Scan for the cell matching the given text and deliver its (X, Y) coordinate at center. 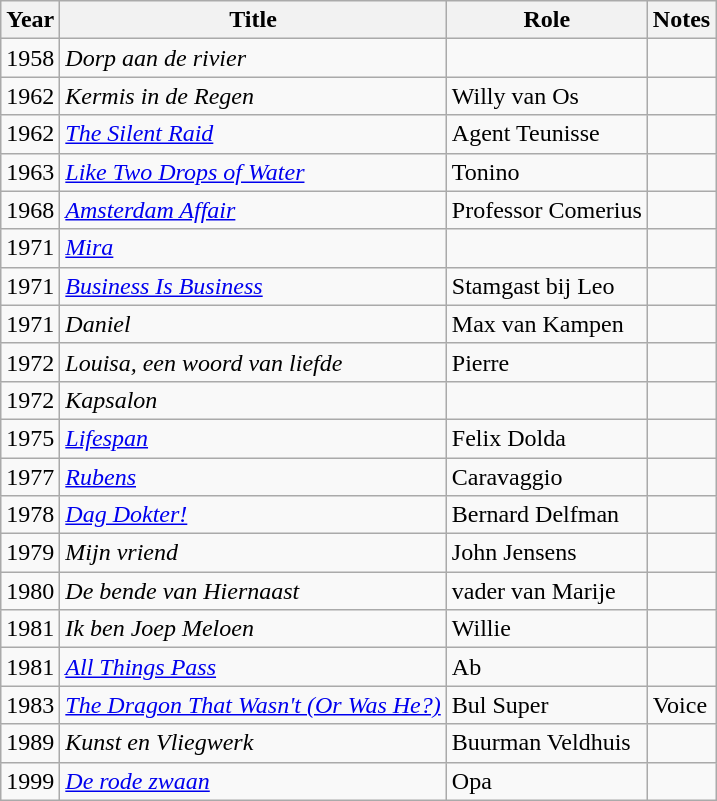
Agent Teunisse (546, 134)
Buurman Veldhuis (546, 743)
Bul Super (546, 705)
Voice (681, 705)
Amsterdam Affair (253, 210)
The Silent Raid (253, 134)
Max van Kampen (546, 324)
Title (253, 20)
Stamgast bij Leo (546, 286)
Willy van Os (546, 96)
Rubens (253, 477)
Mijn vriend (253, 553)
Mira (253, 248)
1999 (30, 781)
Like Two Drops of Water (253, 172)
1968 (30, 210)
Kapsalon (253, 400)
Felix Dolda (546, 438)
Caravaggio (546, 477)
Bernard Delfman (546, 515)
Kermis in de Regen (253, 96)
De rode zwaan (253, 781)
Professor Comerius (546, 210)
Lifespan (253, 438)
vader van Marije (546, 591)
The Dragon That Wasn't (Or Was He?) (253, 705)
Dorp aan de rivier (253, 58)
1977 (30, 477)
1979 (30, 553)
Daniel (253, 324)
Kunst en Vliegwerk (253, 743)
Role (546, 20)
1980 (30, 591)
1958 (30, 58)
1983 (30, 705)
Louisa, een woord van liefde (253, 362)
Notes (681, 20)
Year (30, 20)
1963 (30, 172)
Pierre (546, 362)
Ik ben Joep Meloen (253, 629)
Dag Dokter! (253, 515)
Opa (546, 781)
Willie (546, 629)
1975 (30, 438)
De bende van Hiernaast (253, 591)
Tonino (546, 172)
Business Is Business (253, 286)
Ab (546, 667)
John Jensens (546, 553)
All Things Pass (253, 667)
1989 (30, 743)
1978 (30, 515)
